Return the (X, Y) coordinate for the center point of the cell that contains the specified text.  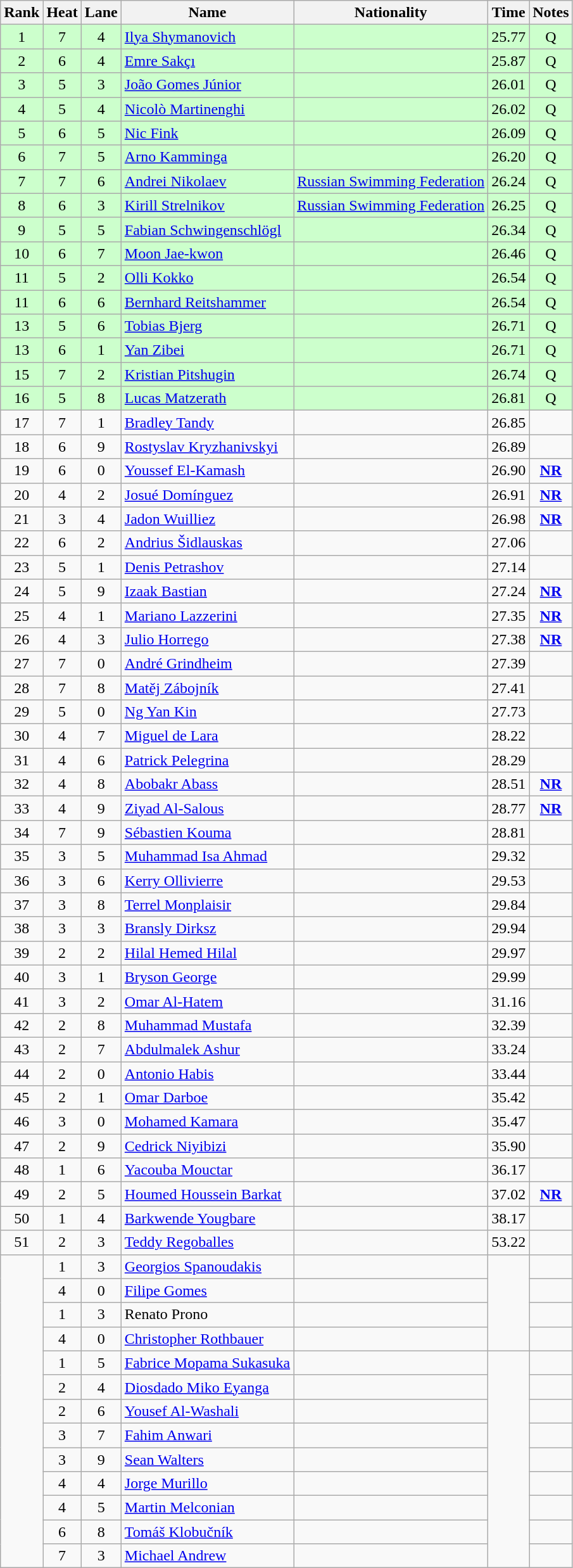
Antonio Habis (207, 1074)
28.29 (509, 760)
Matěj Zábojník (207, 687)
30 (22, 736)
10 (22, 253)
16 (22, 398)
Mariano Lazzerini (207, 615)
27.73 (509, 712)
29.84 (509, 905)
Yousef Al-Washali (207, 1411)
27 (22, 663)
Fabrice Mopama Sukasuka (207, 1363)
Jadon Wuilliez (207, 519)
26.09 (509, 133)
46 (22, 1122)
Heat (62, 13)
27.35 (509, 615)
Denis Petrashov (207, 567)
Omar Darboe (207, 1098)
27.06 (509, 543)
28.77 (509, 808)
31.16 (509, 1001)
Kristian Pitshugin (207, 374)
Christopher Rothbauer (207, 1339)
Abobakr Abass (207, 784)
Fabian Schwingenschlögl (207, 229)
53.22 (509, 1242)
26.98 (509, 519)
18 (22, 447)
27.41 (509, 687)
35.42 (509, 1098)
Hilal Hemed Hilal (207, 953)
Rostyslav Kryzhanivskyi (207, 447)
Tomáš Klobučník (207, 1532)
21 (22, 519)
Cedrick Niyibizi (207, 1146)
26.34 (509, 229)
Bryson George (207, 977)
29.97 (509, 953)
Josué Domínguez (207, 495)
Arno Kamminga (207, 157)
Rank (22, 13)
48 (22, 1170)
26.25 (509, 205)
15 (22, 374)
47 (22, 1146)
29 (22, 712)
35.47 (509, 1122)
Sean Walters (207, 1459)
Name (207, 13)
17 (22, 423)
Renato Prono (207, 1315)
Omar Al-Hatem (207, 1001)
36 (22, 881)
Teddy Regoballes (207, 1242)
Martin Melconian (207, 1508)
43 (22, 1049)
Fahim Anwari (207, 1435)
37.02 (509, 1194)
Miguel de Lara (207, 736)
25.77 (509, 37)
Olli Kokko (207, 277)
André Grindheim (207, 663)
Andrius Šidlauskas (207, 543)
33.24 (509, 1049)
Yacouba Mouctar (207, 1170)
Mohamed Kamara (207, 1122)
49 (22, 1194)
Nic Fink (207, 133)
27.39 (509, 663)
31 (22, 760)
Yan Zibei (207, 350)
25 (22, 615)
Tobias Bjerg (207, 326)
27.24 (509, 591)
Emre Sakçı (207, 61)
Georgios Spanoudakis (207, 1266)
Time (509, 13)
Muhammad Isa Ahmad (207, 857)
Izaak Bastian (207, 591)
44 (22, 1074)
26.24 (509, 181)
Julio Horrego (207, 639)
32.39 (509, 1025)
Michael Andrew (207, 1556)
26.90 (509, 471)
27.14 (509, 567)
33 (22, 808)
38.17 (509, 1218)
Muhammad Mustafa (207, 1025)
24 (22, 591)
26.46 (509, 253)
41 (22, 1001)
Filipe Gomes (207, 1291)
26.89 (509, 447)
29.32 (509, 857)
28.81 (509, 832)
Lane (101, 13)
Kerry Ollivierre (207, 881)
Abdulmalek Ashur (207, 1049)
Ilya Shymanovich (207, 37)
28 (22, 687)
Bernhard Reitshammer (207, 302)
32 (22, 784)
34 (22, 832)
26 (22, 639)
40 (22, 977)
35.90 (509, 1146)
29.94 (509, 929)
Bransly Dirksz (207, 929)
26.74 (509, 374)
Nationality (391, 13)
27.38 (509, 639)
Patrick Pelegrina (207, 760)
25.87 (509, 61)
35 (22, 857)
Jorge Murillo (207, 1484)
26.20 (509, 157)
23 (22, 567)
37 (22, 905)
26.01 (509, 85)
Kirill Strelnikov (207, 205)
26.81 (509, 398)
22 (22, 543)
19 (22, 471)
45 (22, 1098)
Ng Yan Kin (207, 712)
Notes (551, 13)
29.99 (509, 977)
Diosdado Miko Eyanga (207, 1387)
20 (22, 495)
51 (22, 1242)
39 (22, 953)
28.22 (509, 736)
Barkwende Yougbare (207, 1218)
Youssef El-Kamash (207, 471)
50 (22, 1218)
33.44 (509, 1074)
Moon Jae-kwon (207, 253)
Andrei Nikolaev (207, 181)
36.17 (509, 1170)
29.53 (509, 881)
Lucas Matzerath (207, 398)
Terrel Monplaisir (207, 905)
Houmed Houssein Barkat (207, 1194)
38 (22, 929)
26.85 (509, 423)
26.91 (509, 495)
28.51 (509, 784)
João Gomes Júnior (207, 85)
Ziyad Al-Salous (207, 808)
42 (22, 1025)
Sébastien Kouma (207, 832)
Bradley Tandy (207, 423)
Nicolò Martinenghi (207, 109)
26.02 (509, 109)
